Determine the (x, y) coordinate at the center of the cell enclosing the given text.  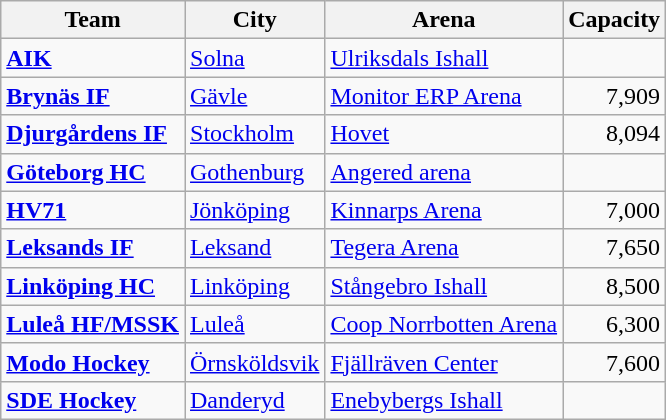
Leksands IF (93, 248)
Leksand (254, 248)
Linköping HC (93, 286)
7,600 (614, 362)
Göteborg HC (93, 172)
6,300 (614, 324)
SDE Hockey (93, 400)
8,500 (614, 286)
Djurgårdens IF (93, 134)
7,650 (614, 248)
Stångebro Ishall (444, 286)
Monitor ERP Arena (444, 96)
Ulriksdals Ishall (444, 58)
Enebybergs Ishall (444, 400)
Arena (444, 20)
Coop Norrbotten Arena (444, 324)
Tegera Arena (444, 248)
Modo Hockey (93, 362)
8,094 (614, 134)
Solna (254, 58)
HV71 (93, 210)
Stockholm (254, 134)
Gothenburg (254, 172)
Fjällräven Center (444, 362)
Kinnarps Arena (444, 210)
Gävle (254, 96)
Angered arena (444, 172)
City (254, 20)
Hovet (444, 134)
Brynäs IF (93, 96)
Danderyd (254, 400)
Linköping (254, 286)
Jönköping (254, 210)
7,909 (614, 96)
Örnsköldsvik (254, 362)
Team (93, 20)
Luleå (254, 324)
7,000 (614, 210)
AIK (93, 58)
Luleå HF/MSSK (93, 324)
Capacity (614, 20)
